Scan for the cell matching the given text and deliver its (x, y) coordinate at center. 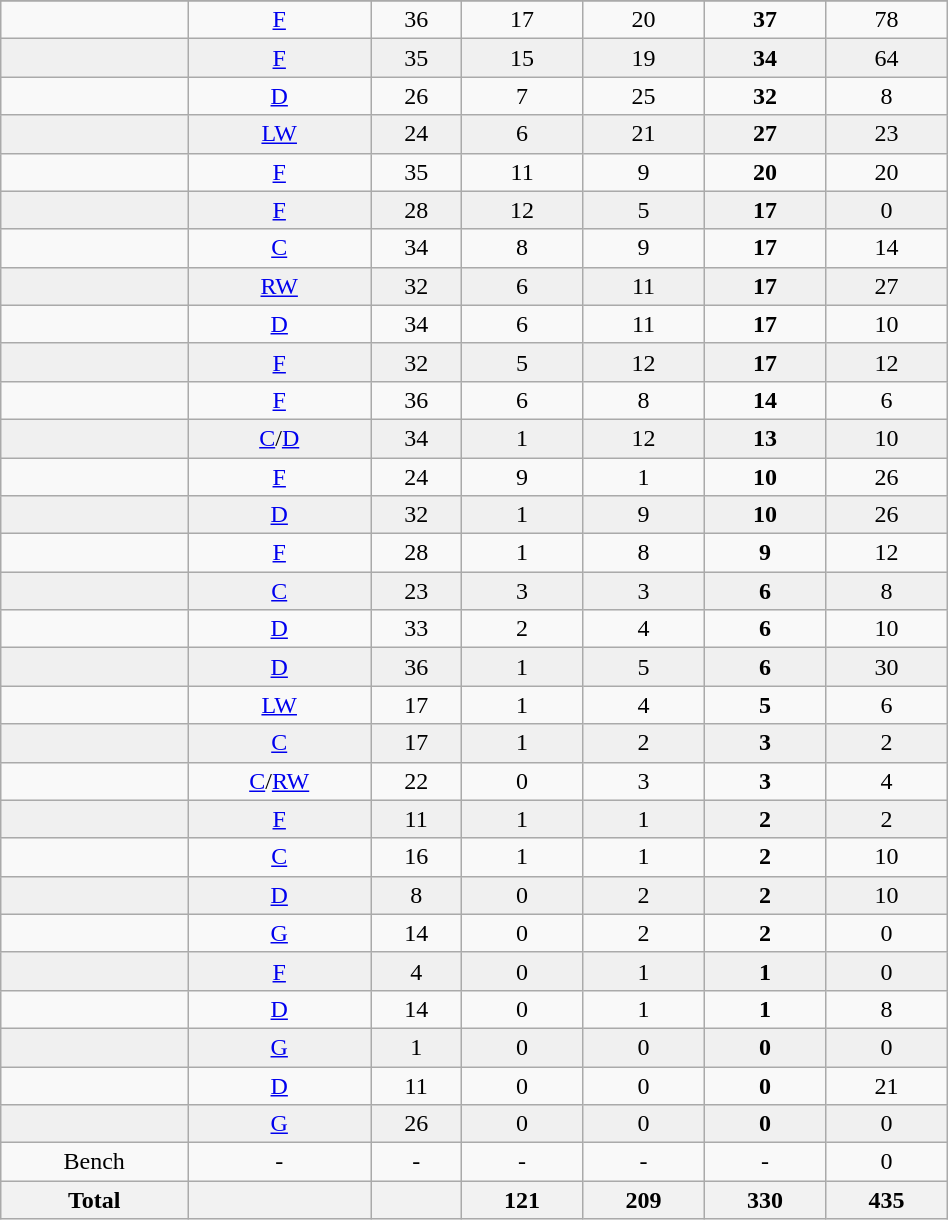
19 (644, 58)
Bench (94, 1162)
RW (280, 286)
C/D (280, 438)
121 (522, 1200)
33 (416, 629)
64 (887, 58)
25 (644, 96)
22 (416, 781)
435 (887, 1200)
30 (887, 667)
7 (522, 96)
209 (644, 1200)
16 (416, 857)
C/RW (280, 781)
15 (522, 58)
78 (887, 20)
37 (764, 20)
330 (764, 1200)
Total (94, 1200)
13 (764, 438)
